Determine the [X, Y] coordinate at the center of the cell enclosing the given text.  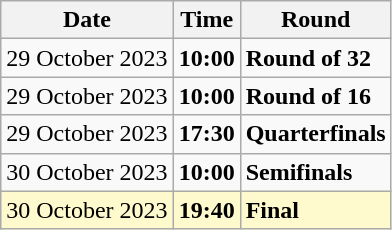
17:30 [206, 134]
Quarterfinals [316, 134]
Round of 16 [316, 96]
Round of 32 [316, 58]
Time [206, 20]
Semifinals [316, 172]
Round [316, 20]
Final [316, 210]
19:40 [206, 210]
Date [87, 20]
